Locate the cell with the specified text and output its [X, Y] center coordinate. 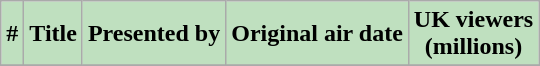
# [12, 34]
Presented by [154, 34]
UK viewers(millions) [473, 34]
Title [54, 34]
Original air date [318, 34]
